From the cell containing the given text, extract its center point as [x, y] coordinate. 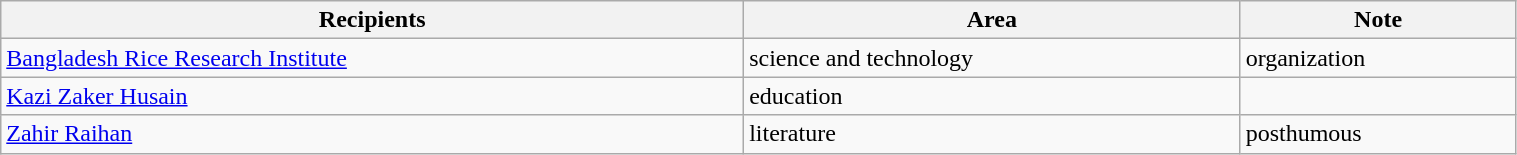
Bangladesh Rice Research Institute [372, 58]
organization [1378, 58]
Zahir Raihan [372, 134]
Note [1378, 20]
science and technology [992, 58]
literature [992, 134]
Kazi Zaker Husain [372, 96]
Recipients [372, 20]
Area [992, 20]
education [992, 96]
posthumous [1378, 134]
